Identify which cell holds the provided text, then report its [X, Y] central coordinate. 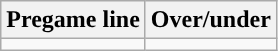
Pregame line [74, 20]
Over/under [210, 20]
